Scan for the cell matching the given text and deliver its (X, Y) coordinate at center. 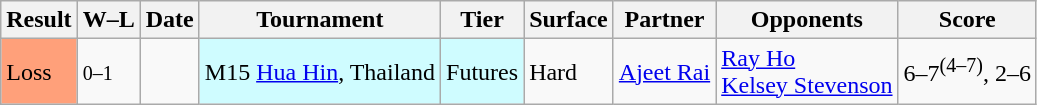
Ray Ho Kelsey Stevenson (807, 72)
Tier (482, 20)
Surface (569, 20)
Score (967, 20)
Futures (482, 72)
Result (39, 20)
Partner (664, 20)
0–1 (108, 72)
M15 Hua Hin, Thailand (320, 72)
6–7(4–7), 2–6 (967, 72)
Loss (39, 72)
Hard (569, 72)
Opponents (807, 20)
W–L (108, 20)
Tournament (320, 20)
Date (170, 20)
Ajeet Rai (664, 72)
